Capture the cell that displays the provided text and extract its (X, Y) central coordinate. 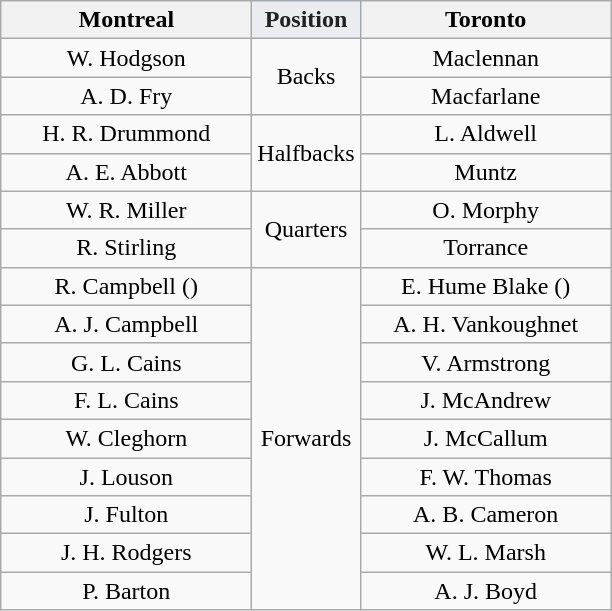
A. E. Abbott (126, 172)
J. McAndrew (486, 400)
Maclennan (486, 58)
L. Aldwell (486, 134)
O. Morphy (486, 210)
G. L. Cains (126, 362)
A. D. Fry (126, 96)
Muntz (486, 172)
J. McCallum (486, 438)
Backs (306, 77)
A. J. Boyd (486, 591)
R. Campbell () (126, 286)
W. L. Marsh (486, 553)
A. J. Campbell (126, 324)
Macfarlane (486, 96)
A. H. Vankoughnet (486, 324)
Position (306, 20)
Halfbacks (306, 153)
F. L. Cains (126, 400)
Torrance (486, 248)
Toronto (486, 20)
Quarters (306, 229)
W. R. Miller (126, 210)
P. Barton (126, 591)
E. Hume Blake () (486, 286)
V. Armstrong (486, 362)
Forwards (306, 438)
W. Cleghorn (126, 438)
A. B. Cameron (486, 515)
J. Fulton (126, 515)
H. R. Drummond (126, 134)
J. H. Rodgers (126, 553)
R. Stirling (126, 248)
W. Hodgson (126, 58)
F. W. Thomas (486, 477)
J. Louson (126, 477)
Montreal (126, 20)
